Determine the [x, y] coordinate at the center of the cell enclosing the given text.  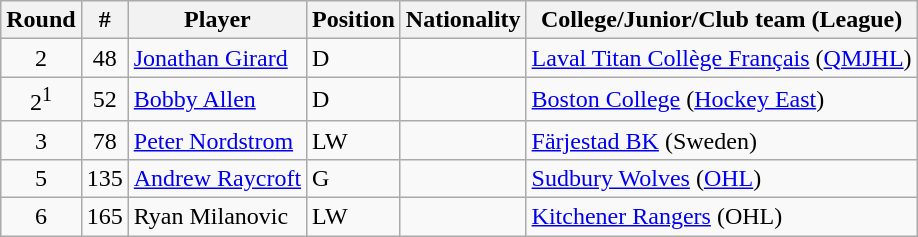
Kitchener Rangers (OHL) [722, 217]
78 [104, 140]
135 [104, 178]
G [354, 178]
5 [41, 178]
Peter Nordstrom [217, 140]
Andrew Raycroft [217, 178]
3 [41, 140]
Sudbury Wolves (OHL) [722, 178]
Ryan Milanovic [217, 217]
48 [104, 58]
# [104, 20]
Boston College (Hockey East) [722, 100]
165 [104, 217]
College/Junior/Club team (League) [722, 20]
21 [41, 100]
2 [41, 58]
52 [104, 100]
Round [41, 20]
Player [217, 20]
Bobby Allen [217, 100]
6 [41, 217]
Färjestad BK (Sweden) [722, 140]
Position [354, 20]
Laval Titan Collège Français (QMJHL) [722, 58]
Jonathan Girard [217, 58]
Nationality [463, 20]
